Extract the [X, Y] coordinate from the center of the cell holding the provided text.  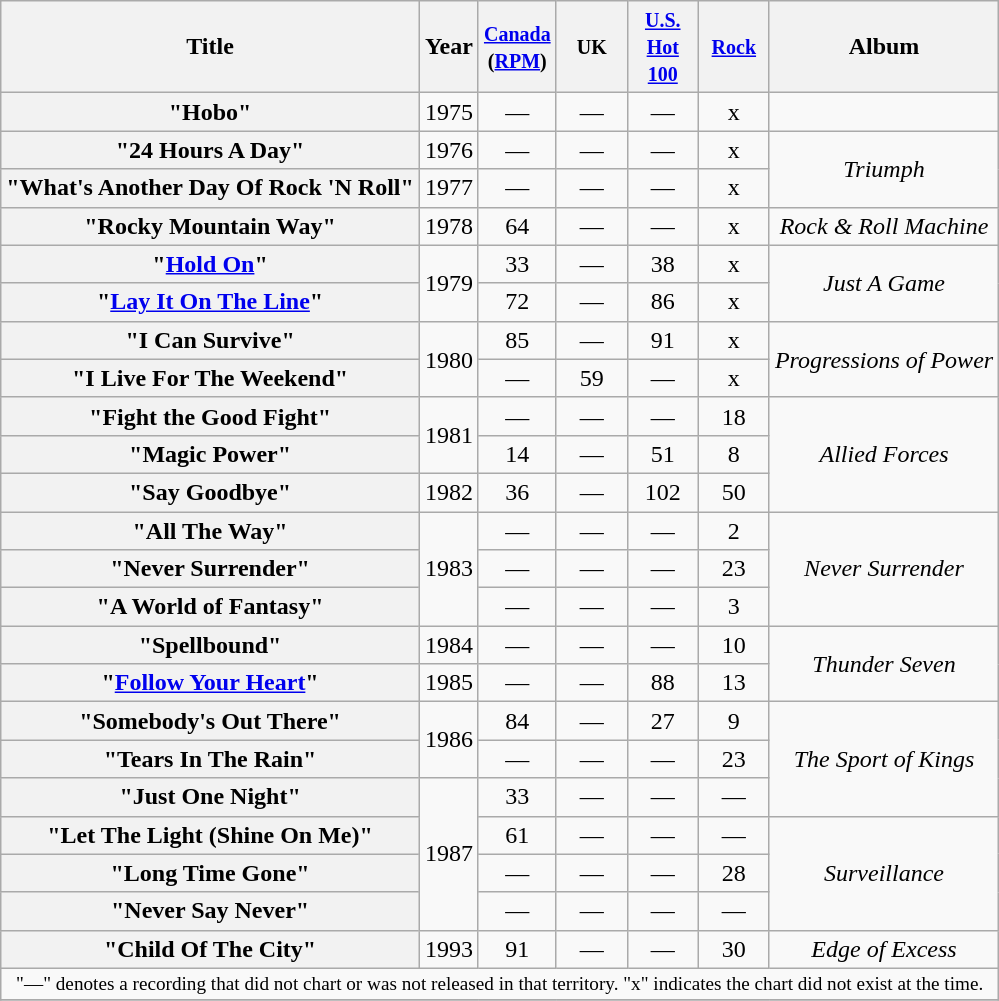
102 [662, 492]
1993 [448, 949]
64 [517, 226]
"Tears In The Rain" [210, 759]
84 [517, 721]
Rock & Roll Machine [884, 226]
Canada (RPM) [517, 47]
59 [592, 378]
"—" denotes a recording that did not chart or was not released in that territory. "x" indicates the chart did not exist at the time. [500, 984]
38 [662, 264]
"Spellbound" [210, 645]
"I Can Survive" [210, 340]
50 [734, 492]
Year [448, 47]
Thunder Seven [884, 664]
"Fight the Good Fight" [210, 416]
"Say Goodbye" [210, 492]
"All The Way" [210, 531]
85 [517, 340]
18 [734, 416]
Triumph [884, 169]
"Let The Light (Shine On Me)" [210, 835]
"I Live For The Weekend" [210, 378]
1986 [448, 740]
Surveillance [884, 873]
"Magic Power" [210, 454]
Progressions of Power [884, 359]
UK [592, 47]
1977 [448, 188]
"Follow Your Heart" [210, 683]
Never Surrender [884, 569]
61 [517, 835]
"Hobo" [210, 112]
1975 [448, 112]
"Somebody's Out There" [210, 721]
88 [662, 683]
1981 [448, 435]
51 [662, 454]
Title [210, 47]
"Child Of The City" [210, 949]
"Never Surrender" [210, 569]
"Rocky Mountain Way" [210, 226]
1987 [448, 854]
1985 [448, 683]
1984 [448, 645]
Rock [734, 47]
Edge of Excess [884, 949]
"Never Say Never" [210, 911]
Allied Forces [884, 454]
"24 Hours A Day" [210, 150]
U.S. Hot 100 [662, 47]
1978 [448, 226]
"Hold On" [210, 264]
Just A Game [884, 283]
30 [734, 949]
36 [517, 492]
9 [734, 721]
1982 [448, 492]
1976 [448, 150]
"Lay It On The Line" [210, 302]
"Long Time Gone" [210, 873]
"A World of Fantasy" [210, 607]
"What's Another Day Of Rock 'N Roll" [210, 188]
13 [734, 683]
14 [517, 454]
10 [734, 645]
1980 [448, 359]
28 [734, 873]
2 [734, 531]
72 [517, 302]
Album [884, 47]
The Sport of Kings [884, 759]
86 [662, 302]
1979 [448, 283]
3 [734, 607]
1983 [448, 569]
8 [734, 454]
27 [662, 721]
"Just One Night" [210, 797]
